Extract the [X, Y] coordinate from the center of the cell holding the provided text.  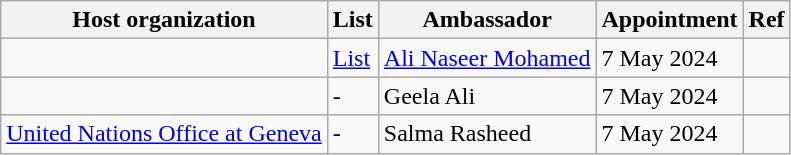
Ali Naseer Mohamed [487, 58]
Salma Rasheed [487, 134]
Appointment [670, 20]
Ref [766, 20]
Ambassador [487, 20]
Geela Ali [487, 96]
Host organization [164, 20]
United Nations Office at Geneva [164, 134]
